Find where the given text appears and provide that cell's center as [X, Y] coordinate. 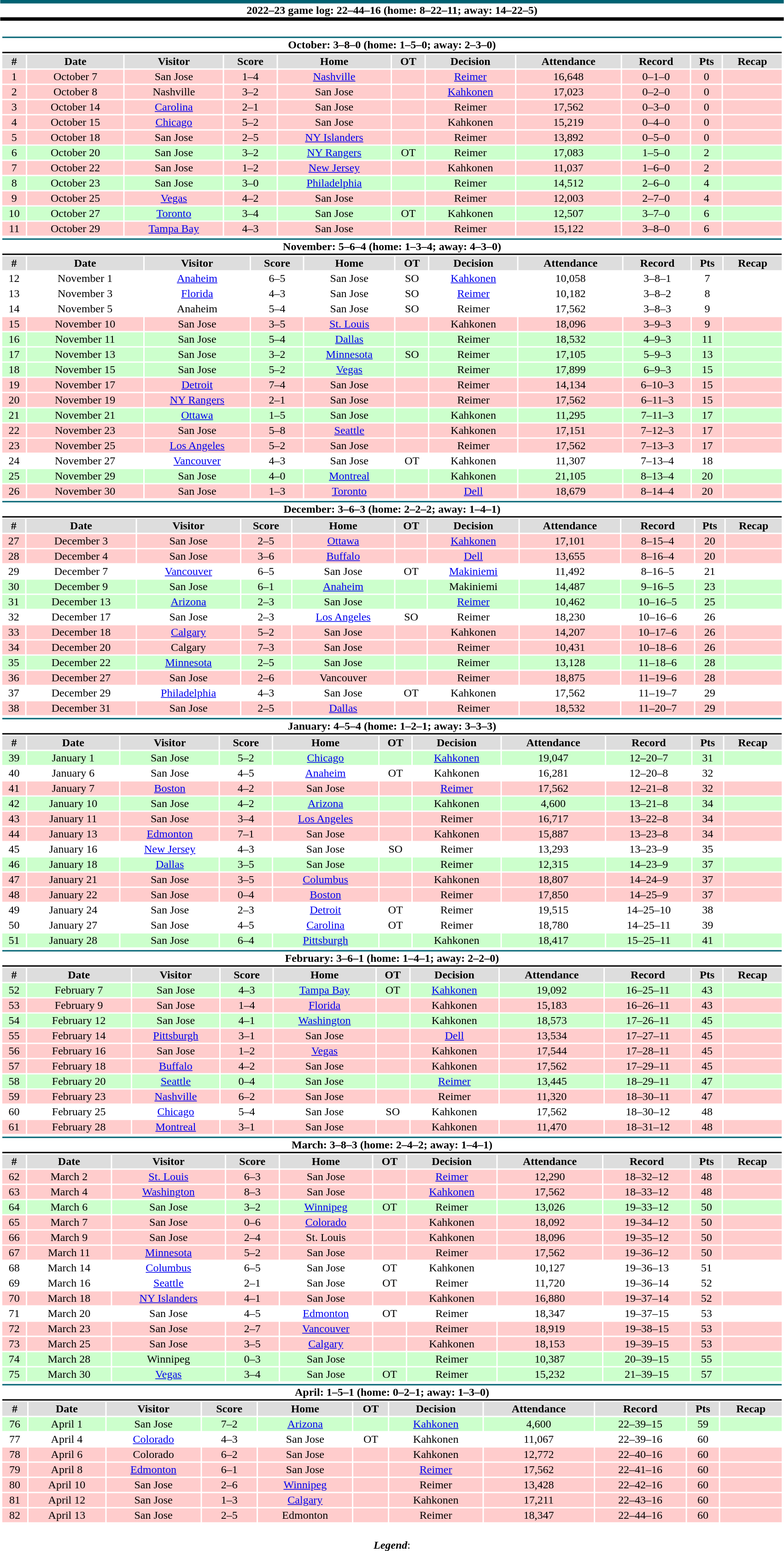
April 10 [67, 1485]
22–41–16 [640, 1470]
15,887 [553, 834]
12 [14, 279]
February 12 [79, 1020]
0–3 [252, 1359]
0–5–0 [656, 138]
November 27 [85, 461]
October 27 [76, 213]
18,919 [550, 1329]
3–8–3 [657, 309]
8–15–4 [658, 541]
22–43–16 [640, 1500]
18–29–11 [648, 1081]
30 [14, 586]
18,573 [552, 1020]
November: 5–6–4 (home: 1–3–4; away: 4–3–0) [392, 247]
1 [14, 77]
8–3 [252, 1192]
76 [15, 1424]
14,487 [570, 586]
16,281 [553, 773]
13–21–8 [649, 804]
12,003 [568, 199]
15–25–11 [649, 940]
3–8–0 [656, 229]
December 3 [81, 541]
46 [14, 865]
13–23–9 [649, 849]
November 15 [85, 370]
40 [14, 773]
January: 4–5–4 (home: 1–2–1; away: 3–3–3) [392, 726]
18–30–12 [648, 1112]
March 11 [69, 1253]
2–7–0 [656, 199]
December 20 [81, 647]
October 29 [76, 229]
January 13 [74, 834]
10,387 [550, 1359]
February 23 [79, 1097]
44 [14, 834]
December 31 [81, 708]
March 28 [69, 1359]
12–20–8 [649, 773]
19–37–15 [647, 1313]
18,807 [553, 879]
16,880 [550, 1299]
14–24–9 [649, 879]
10–16–5 [658, 602]
January 11 [74, 819]
22–39–15 [640, 1424]
March 25 [69, 1344]
January 1 [74, 758]
January 16 [74, 849]
8–14–4 [657, 492]
19–33–12 [647, 1207]
18,780 [553, 925]
March: 3–8–3 (home: 2–4–2; away: 1–4–1) [392, 1145]
November 5 [85, 309]
October 8 [76, 92]
14 [14, 309]
0–3–0 [656, 107]
17–29–11 [648, 1066]
12,315 [553, 865]
11–18–6 [658, 663]
November 21 [85, 415]
17,083 [568, 152]
11,307 [570, 461]
December 7 [81, 572]
71 [14, 1313]
10,127 [550, 1268]
0–2–0 [656, 92]
16–25–11 [648, 990]
19,047 [553, 758]
November 10 [85, 324]
14–25–10 [649, 910]
22 [14, 431]
April 8 [67, 1470]
17,211 [539, 1500]
February 16 [79, 1051]
42 [14, 804]
68 [14, 1268]
3–9–3 [657, 324]
18–30–11 [648, 1097]
63 [14, 1192]
7–13–3 [657, 445]
17,899 [570, 370]
12–21–8 [649, 788]
82 [15, 1515]
December: 3–6–3 (home: 2–2–2; away: 1–4–1) [392, 509]
19–37–14 [647, 1299]
10–16–6 [658, 617]
18,417 [553, 940]
December 4 [81, 556]
19–36–14 [647, 1283]
13,428 [539, 1485]
66 [14, 1238]
January 22 [74, 895]
18–31–12 [648, 1127]
6–4 [246, 940]
19–38–15 [647, 1329]
36 [14, 678]
November 3 [85, 293]
3–8–1 [657, 279]
March 18 [69, 1299]
October 7 [76, 77]
10,182 [570, 293]
21–39–15 [647, 1374]
January 27 [74, 925]
18,230 [570, 617]
February: 3–6–1 (home: 1–4–1; away: 2–2–0) [392, 958]
8–16–5 [658, 572]
March 30 [69, 1374]
72 [14, 1329]
64 [14, 1207]
February 20 [79, 1081]
3–0 [251, 183]
7–11–3 [657, 415]
56 [14, 1051]
November 29 [85, 476]
March 7 [69, 1222]
13–22–8 [649, 819]
April: 1–5–1 (home: 0–2–1; away: 1–3–0) [392, 1392]
16–26–11 [648, 1006]
7–4 [277, 385]
19–39–15 [647, 1344]
October 15 [76, 122]
12,772 [539, 1454]
14–25–11 [649, 925]
13,026 [550, 1207]
November 25 [85, 445]
8–13–4 [657, 476]
22–40–16 [640, 1454]
54 [14, 1020]
November 17 [85, 385]
78 [15, 1454]
October 25 [76, 199]
62 [14, 1177]
18,092 [550, 1222]
October 23 [76, 183]
7–13–4 [657, 461]
February 28 [79, 1127]
69 [14, 1283]
17,151 [570, 431]
April 12 [67, 1500]
14,134 [570, 385]
70 [14, 1299]
4–9–3 [657, 339]
33 [14, 632]
1–6–0 [656, 168]
19–36–13 [647, 1268]
22–44–16 [640, 1515]
24 [14, 461]
17,544 [552, 1051]
3–8–2 [657, 293]
February 9 [79, 1006]
10–18–6 [658, 647]
December 13 [81, 602]
7–12–3 [657, 431]
January 10 [74, 804]
0–1–0 [656, 77]
11,037 [568, 168]
19,515 [553, 910]
5–9–3 [657, 354]
13,892 [568, 138]
73 [14, 1344]
13–23–8 [649, 834]
October: 3–8–0 (home: 1–5–0; away: 2–3–0) [392, 45]
77 [15, 1440]
12,507 [568, 213]
December 27 [81, 678]
6–9–3 [657, 370]
December 18 [81, 632]
17–28–11 [648, 1051]
21,105 [570, 476]
January 7 [74, 788]
11,067 [539, 1440]
9–16–5 [658, 586]
10,058 [570, 279]
18–32–12 [647, 1177]
January 6 [74, 773]
13,293 [553, 849]
January 18 [74, 865]
11–20–7 [658, 708]
12,290 [550, 1177]
22–39–16 [640, 1440]
13,655 [570, 556]
15,183 [552, 1006]
74 [14, 1359]
April 4 [67, 1440]
65 [14, 1222]
March 23 [69, 1329]
6–10–3 [657, 385]
17,023 [568, 92]
April 1 [67, 1424]
March 14 [69, 1268]
13,128 [570, 663]
3–6 [266, 556]
October 20 [76, 152]
67 [14, 1253]
19–35–12 [647, 1238]
November 13 [85, 354]
17,101 [570, 541]
March 6 [69, 1207]
3–7–0 [656, 213]
79 [15, 1470]
16 [14, 339]
November 19 [85, 400]
11,295 [570, 415]
81 [15, 1500]
February 14 [79, 1036]
January 28 [74, 940]
14,207 [570, 632]
13,534 [552, 1036]
7–2 [229, 1424]
49 [14, 910]
10,462 [570, 602]
17–26–11 [648, 1020]
2022–23 game log: 22–44–16 (home: 8–22–11; away: 14–22–5) [392, 10]
19 [14, 385]
19–34–12 [647, 1222]
15,122 [568, 229]
8–16–4 [658, 556]
February 18 [79, 1066]
12–20–7 [649, 758]
14–23–9 [649, 865]
16,648 [568, 77]
2–4 [252, 1238]
0–4–0 [656, 122]
10,431 [570, 647]
22–42–16 [640, 1485]
6–11–3 [657, 400]
18,875 [570, 678]
November 11 [85, 339]
27 [14, 541]
18,153 [550, 1344]
11–19–6 [658, 678]
October 22 [76, 168]
58 [14, 1081]
15,232 [550, 1374]
19,092 [552, 990]
December 22 [81, 663]
18,679 [570, 492]
10 [14, 213]
7–3 [266, 647]
7–1 [246, 834]
19–36–12 [647, 1253]
5–8 [277, 431]
11–19–7 [658, 693]
1–5 [277, 415]
October 18 [76, 138]
80 [15, 1485]
10–17–6 [658, 632]
March 20 [69, 1313]
October 14 [76, 107]
November 30 [85, 492]
13,445 [552, 1081]
15,219 [568, 122]
11,320 [552, 1097]
4–0 [277, 476]
18–33–12 [647, 1192]
November 23 [85, 431]
14,512 [568, 183]
3 [14, 107]
75 [14, 1374]
17,105 [570, 354]
December 17 [81, 617]
20–39–15 [647, 1359]
December 9 [81, 586]
61 [14, 1127]
December 29 [81, 693]
17,850 [553, 895]
January 24 [74, 910]
11,492 [570, 572]
April 13 [67, 1515]
March 2 [69, 1177]
11,720 [550, 1283]
March 16 [69, 1283]
11,470 [552, 1127]
April 6 [67, 1454]
17–27–11 [648, 1036]
0–6 [252, 1222]
1–5–0 [656, 152]
16,717 [553, 819]
November 1 [85, 279]
February 25 [79, 1112]
14–25–9 [649, 895]
March 4 [69, 1192]
5 [14, 138]
March 9 [69, 1238]
February 7 [79, 990]
6–3 [252, 1177]
2–6–0 [656, 183]
January 21 [74, 879]
2–7 [252, 1329]
